For the text-containing cell, return its midpoint in [x, y] coordinate format. 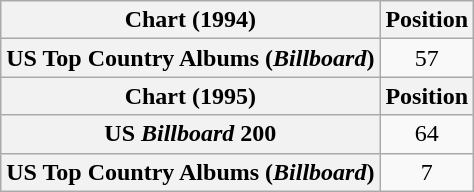
US Billboard 200 [190, 134]
7 [427, 172]
Chart (1994) [190, 20]
64 [427, 134]
57 [427, 58]
Chart (1995) [190, 96]
